Extract the [X, Y] coordinate from the center of the cell holding the provided text.  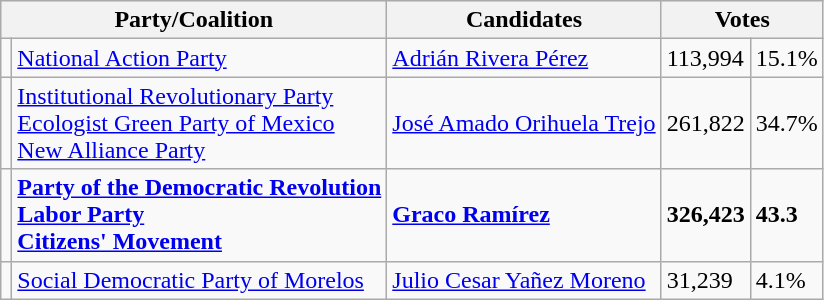
31,239 [706, 280]
Adrián Rivera Pérez [524, 58]
National Action Party [200, 58]
113,994 [706, 58]
José Amado Orihuela Trejo [524, 123]
34.7% [786, 123]
Julio Cesar Yañez Moreno [524, 280]
Party/Coalition [194, 20]
15.1% [786, 58]
Social Democratic Party of Morelos [200, 280]
261,822 [706, 123]
Candidates [524, 20]
Party of the Democratic RevolutionLabor PartyCitizens' Movement [200, 215]
Graco Ramírez [524, 215]
326,423 [706, 215]
4.1% [786, 280]
Votes [742, 20]
43.3 [786, 215]
Institutional Revolutionary PartyEcologist Green Party of MexicoNew Alliance Party [200, 123]
